Locate the cell with the specified text and output its (x, y) center coordinate. 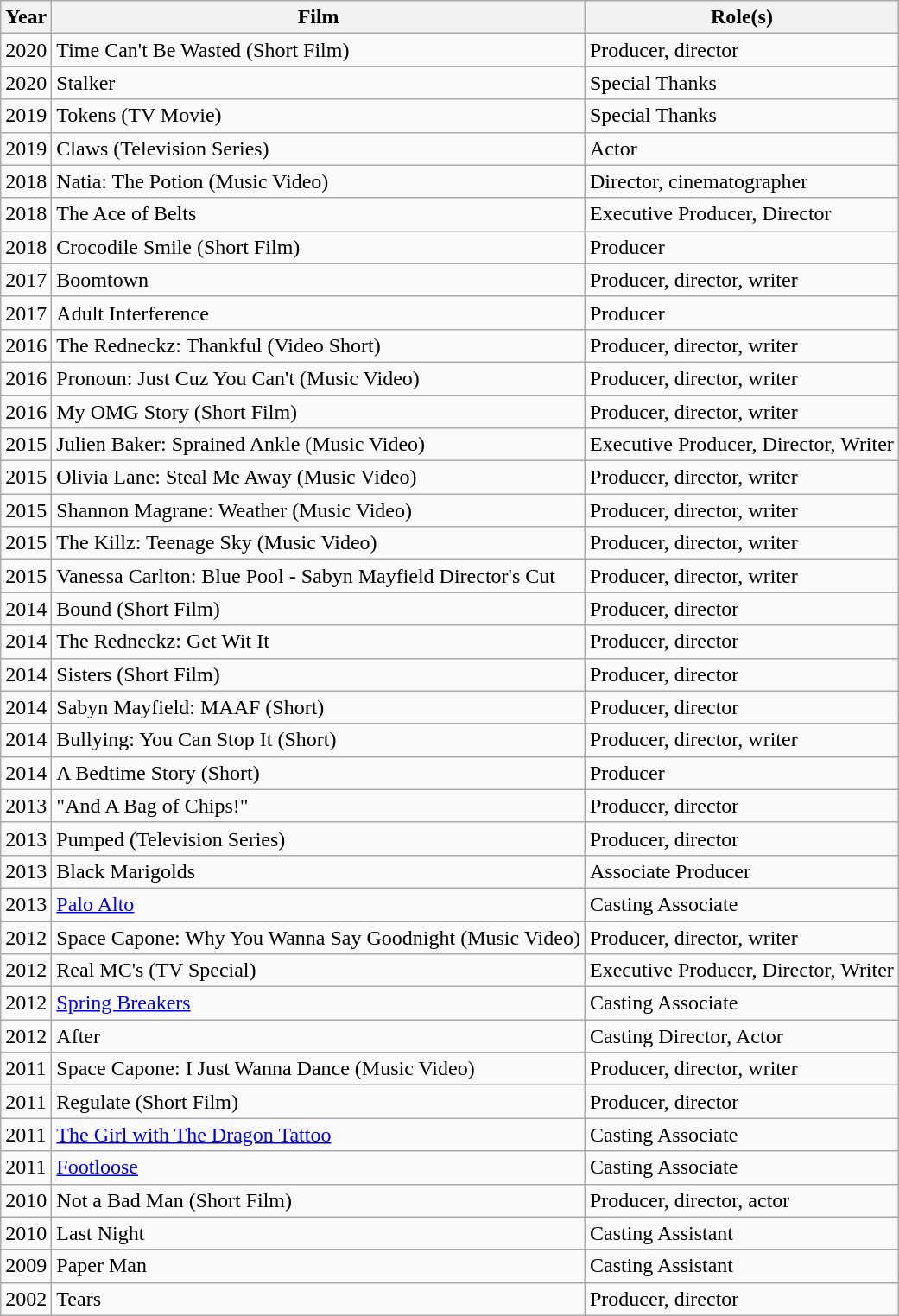
Space Capone: Why You Wanna Say Goodnight (Music Video) (319, 937)
2002 (26, 1299)
A Bedtime Story (Short) (319, 773)
Adult Interference (319, 313)
Julien Baker: Sprained Ankle (Music Video) (319, 445)
Natia: The Potion (Music Video) (319, 181)
Vanessa Carlton: Blue Pool - Sabyn Mayfield Director's Cut (319, 576)
Producer, director, actor (741, 1200)
Not a Bad Man (Short Film) (319, 1200)
Palo Alto (319, 904)
Bound (Short Film) (319, 609)
Casting Director, Actor (741, 1036)
Pronoun: Just Cuz You Can't (Music Video) (319, 378)
Executive Producer, Director (741, 214)
Bullying: You Can Stop It (Short) (319, 740)
The Girl with The Dragon Tattoo (319, 1135)
Space Capone: I Just Wanna Dance (Music Video) (319, 1069)
Pumped (Television Series) (319, 838)
Stalker (319, 83)
Shannon Magrane: Weather (Music Video) (319, 510)
Role(s) (741, 17)
The Ace of Belts (319, 214)
Regulate (Short Film) (319, 1102)
My OMG Story (Short Film) (319, 412)
After (319, 1036)
Tokens (TV Movie) (319, 116)
Crocodile Smile (Short Film) (319, 247)
Boomtown (319, 280)
Olivia Lane: Steal Me Away (Music Video) (319, 478)
Year (26, 17)
Actor (741, 149)
Black Marigolds (319, 871)
Time Can't Be Wasted (Short Film) (319, 50)
Claws (Television Series) (319, 149)
Associate Producer (741, 871)
Film (319, 17)
The Killz: Teenage Sky (Music Video) (319, 543)
"And A Bag of Chips!" (319, 806)
Sisters (Short Film) (319, 674)
The Redneckz: Get Wit It (319, 642)
Tears (319, 1299)
Paper Man (319, 1266)
Real MC's (TV Special) (319, 971)
Last Night (319, 1233)
The Redneckz: Thankful (Video Short) (319, 345)
Sabyn Mayfield: MAAF (Short) (319, 707)
2009 (26, 1266)
Footloose (319, 1167)
Director, cinematographer (741, 181)
Spring Breakers (319, 1003)
